For the text-containing cell, return its midpoint in [x, y] coordinate format. 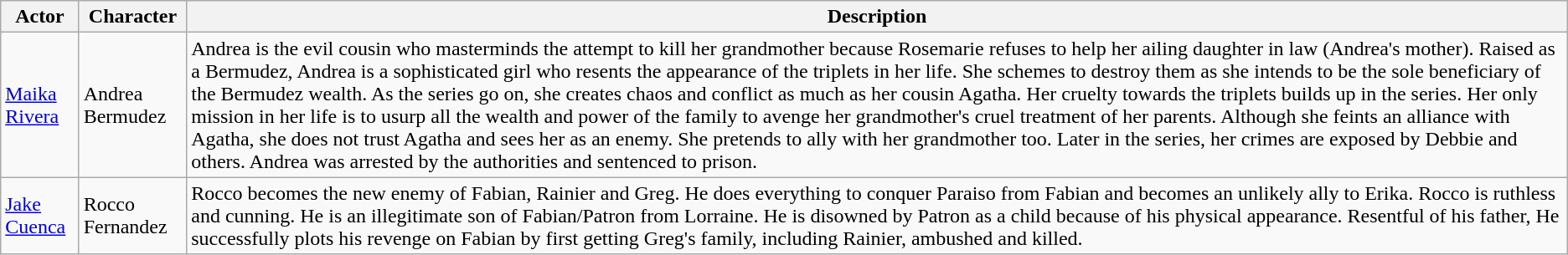
Maika Rivera [40, 105]
Rocco Fernandez [132, 216]
Description [877, 17]
Actor [40, 17]
Jake Cuenca [40, 216]
Andrea Bermudez [132, 105]
Character [132, 17]
